Detect which cell encompasses the target text, then output its [X, Y] center coordinate. 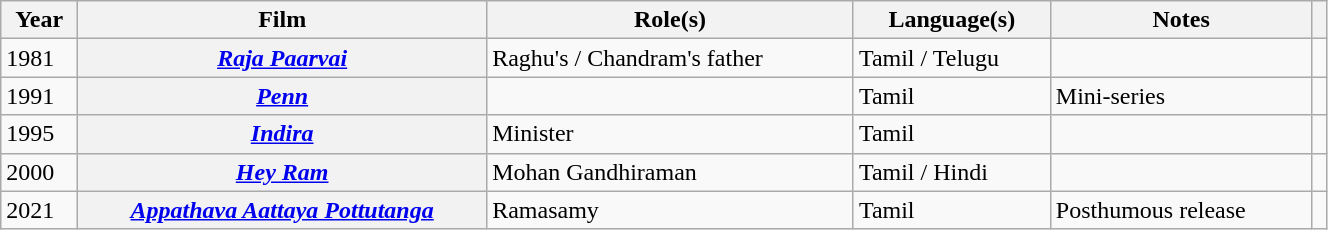
1981 [40, 58]
Tamil / Telugu [952, 58]
Mohan Gandhiraman [670, 172]
Raja Paarvai [282, 58]
Year [40, 20]
Penn [282, 96]
2000 [40, 172]
Raghu's / Chandram's father [670, 58]
Role(s) [670, 20]
Notes [1181, 20]
1991 [40, 96]
2021 [40, 210]
Tamil / Hindi [952, 172]
Hey Ram [282, 172]
Posthumous release [1181, 210]
Appathava Aattaya Pottutanga [282, 210]
Film [282, 20]
Minister [670, 134]
1995 [40, 134]
Ramasamy [670, 210]
Language(s) [952, 20]
Mini-series [1181, 96]
Indira [282, 134]
